Extract the [X, Y] coordinate from the center of the cell holding the provided text.  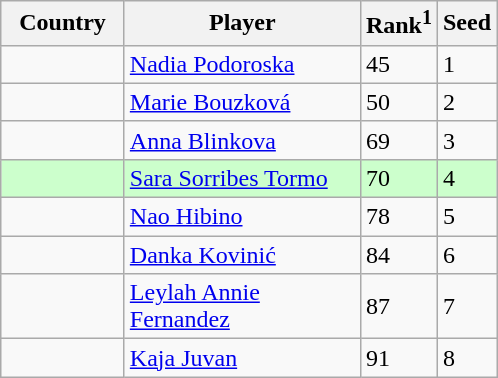
84 [398, 255]
91 [398, 358]
4 [466, 178]
Marie Bouzková [242, 102]
3 [466, 140]
Kaja Juvan [242, 358]
Nao Hibino [242, 217]
Danka Kovinić [242, 255]
Seed [466, 24]
Anna Blinkova [242, 140]
Player [242, 24]
5 [466, 217]
87 [398, 306]
6 [466, 255]
45 [398, 64]
Nadia Podoroska [242, 64]
1 [466, 64]
Country [63, 24]
Sara Sorribes Tormo [242, 178]
69 [398, 140]
78 [398, 217]
7 [466, 306]
Leylah Annie Fernandez [242, 306]
70 [398, 178]
8 [466, 358]
50 [398, 102]
2 [466, 102]
Rank1 [398, 24]
